For the text-containing cell, return its midpoint in (x, y) coordinate format. 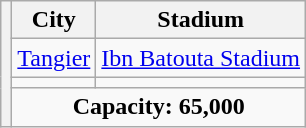
City (54, 20)
Stadium (201, 20)
Capacity: 65,000 (159, 107)
Tangier (54, 58)
Ibn Batouta Stadium (201, 58)
